Capture the cell that displays the provided text and extract its [X, Y] central coordinate. 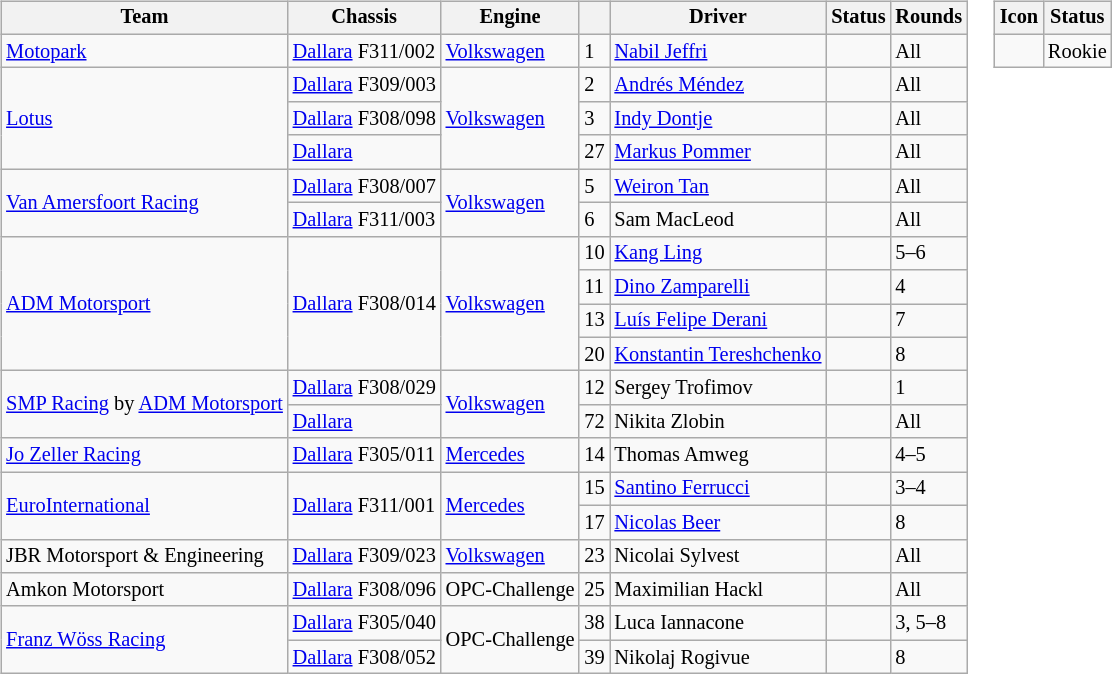
Franz Wöss Racing [144, 640]
Nicolai Sylvest [718, 556]
Dallara F305/040 [364, 623]
Luca Iannacone [718, 623]
3, 5–8 [928, 623]
SMP Racing by ADM Motorsport [144, 404]
Dallara F308/098 [364, 119]
Dallara F308/096 [364, 590]
Dallara F311/003 [364, 220]
Motopark [144, 51]
ADM Motorsport [144, 304]
5–6 [928, 253]
13 [594, 321]
Engine [510, 18]
17 [594, 522]
Markus Pommer [718, 152]
Van Amersfoort Racing [144, 202]
3 [594, 119]
4–5 [928, 455]
Rookie [1078, 51]
Dallara F308/029 [364, 388]
Luís Felipe Derani [718, 321]
38 [594, 623]
Konstantin Tereshchenko [718, 354]
Nikita Zlobin [718, 422]
15 [594, 489]
6 [594, 220]
Nikolaj Rogivue [718, 657]
Dallara F308/052 [364, 657]
Team [144, 18]
Andrés Méndez [718, 85]
20 [594, 354]
23 [594, 556]
5 [594, 186]
Nabil Jeffri [718, 51]
Dallara F305/011 [364, 455]
2 [594, 85]
Thomas Amweg [718, 455]
4 [928, 287]
Indy Dontje [718, 119]
Dallara F309/023 [364, 556]
7 [928, 321]
Amkon Motorsport [144, 590]
Icon [1019, 18]
11 [594, 287]
Lotus [144, 118]
27 [594, 152]
3–4 [928, 489]
Nicolas Beer [718, 522]
Dallara F311/001 [364, 506]
Chassis [364, 18]
JBR Motorsport & Engineering [144, 556]
Dallara F309/003 [364, 85]
Rounds [928, 18]
14 [594, 455]
Sergey Trofimov [718, 388]
Sam MacLeod [718, 220]
Driver [718, 18]
25 [594, 590]
72 [594, 422]
Dino Zamparelli [718, 287]
12 [594, 388]
Dallara F311/002 [364, 51]
EuroInternational [144, 506]
Santino Ferrucci [718, 489]
39 [594, 657]
Dallara F308/007 [364, 186]
10 [594, 253]
Weiron Tan [718, 186]
Jo Zeller Racing [144, 455]
Kang Ling [718, 253]
Maximilian Hackl [718, 590]
Dallara F308/014 [364, 304]
